Return the (X, Y) coordinate for the center point of the cell that contains the specified text.  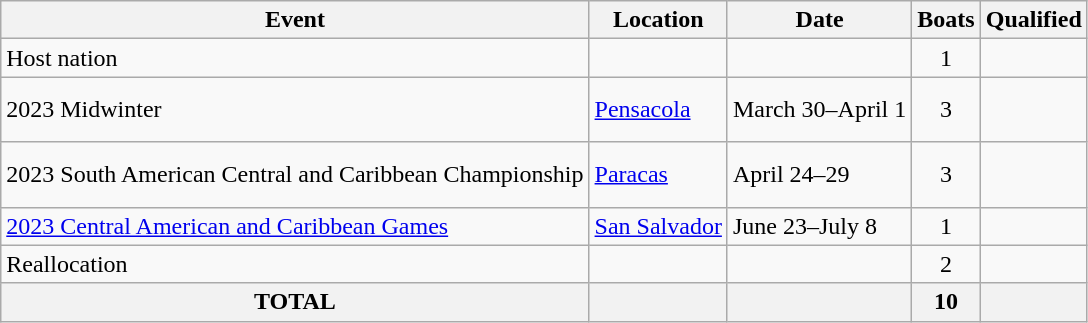
2023 Central American and Caribbean Games (295, 226)
TOTAL (295, 302)
April 24–29 (819, 174)
Reallocation (295, 264)
Host nation (295, 58)
2023 South American Central and Caribbean Championship (295, 174)
March 30–April 1 (819, 110)
2 (946, 264)
Paracas (658, 174)
10 (946, 302)
Pensacola (658, 110)
Boats (946, 20)
June 23–July 8 (819, 226)
Qualified (1034, 20)
Location (658, 20)
2023 Midwinter (295, 110)
Event (295, 20)
Date (819, 20)
San Salvador (658, 226)
